Output the (X, Y) coordinate of the center of the cell containing the given text.  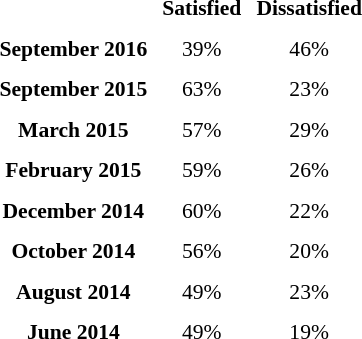
63% (202, 89)
59% (202, 170)
49% (202, 291)
57% (202, 129)
56% (202, 251)
39% (202, 48)
60% (202, 210)
